Output the (x, y) coordinate of the center of the cell containing the given text.  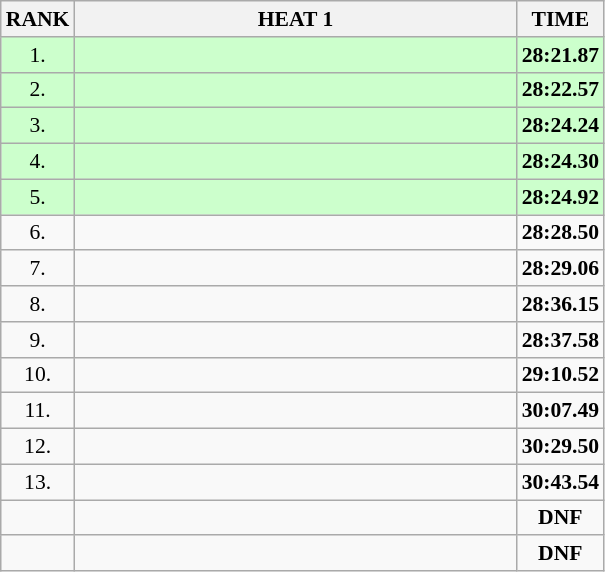
9. (38, 340)
30:07.49 (560, 411)
28:24.30 (560, 162)
HEAT 1 (295, 19)
7. (38, 269)
28:28.50 (560, 233)
28:36.15 (560, 304)
28:22.57 (560, 90)
28:24.92 (560, 197)
8. (38, 304)
30:29.50 (560, 447)
28:21.87 (560, 55)
29:10.52 (560, 375)
11. (38, 411)
28:24.24 (560, 126)
28:37.58 (560, 340)
3. (38, 126)
6. (38, 233)
RANK (38, 19)
5. (38, 197)
12. (38, 447)
30:43.54 (560, 482)
4. (38, 162)
2. (38, 90)
10. (38, 375)
TIME (560, 19)
28:29.06 (560, 269)
1. (38, 55)
13. (38, 482)
